Output the (X, Y) coordinate of the center of the cell containing the given text.  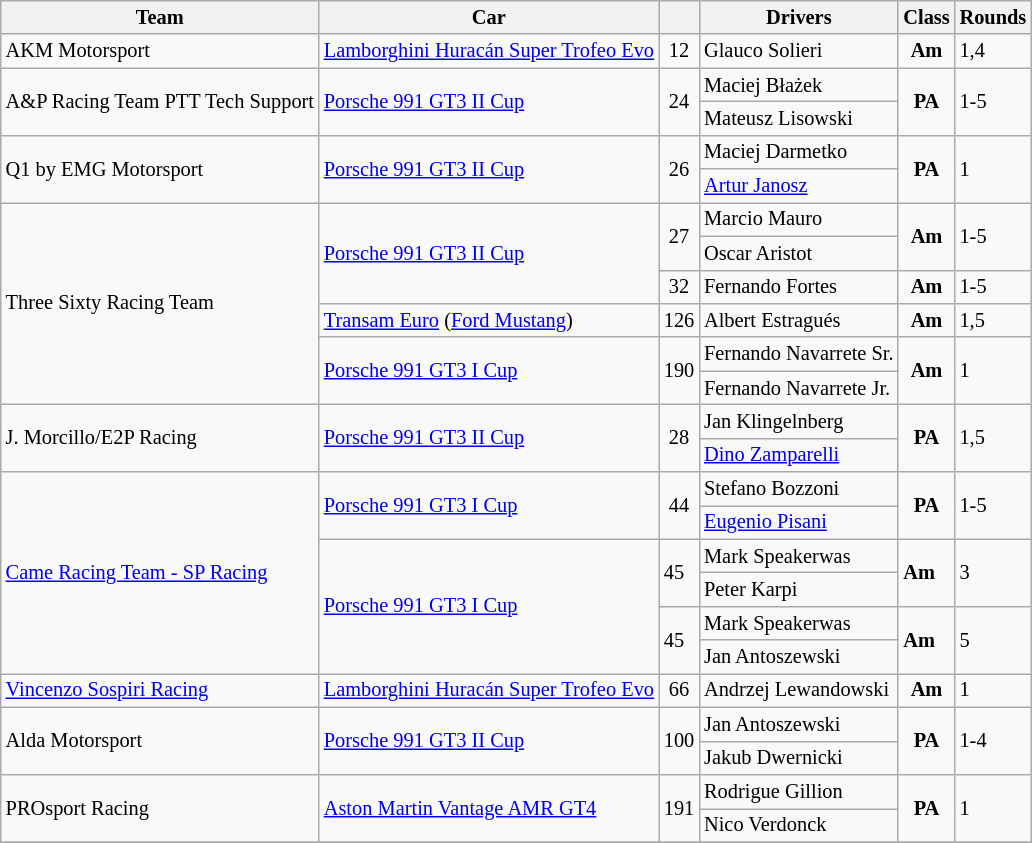
Andrzej Lewandowski (798, 690)
Fernando Fortes (798, 287)
1-4 (994, 740)
Vincenzo Sospiri Racing (160, 690)
AKM Motorsport (160, 51)
Maciej Darmetko (798, 152)
Stefano Bozzoni (798, 489)
Three Sixty Racing Team (160, 303)
Came Racing Team - SP Racing (160, 573)
Transam Euro (Ford Mustang) (489, 320)
66 (679, 690)
PROsport Racing (160, 808)
26 (679, 168)
3 (994, 572)
Drivers (798, 17)
190 (679, 370)
Dino Zamparelli (798, 455)
126 (679, 320)
Alda Motorsport (160, 740)
Fernando Navarrete Jr. (798, 388)
Mateusz Lisowski (798, 118)
28 (679, 438)
100 (679, 740)
44 (679, 506)
Oscar Aristot (798, 253)
Jakub Dwernicki (798, 758)
Class (926, 17)
5 (994, 640)
Aston Martin Vantage AMR GT4 (489, 808)
J. Morcillo/E2P Racing (160, 438)
32 (679, 287)
Glauco Solieri (798, 51)
1,4 (994, 51)
Nico Verdonck (798, 825)
Rounds (994, 17)
Car (489, 17)
27 (679, 236)
Artur Janosz (798, 186)
A&P Racing Team PTT Tech Support (160, 102)
Jan Klingelnberg (798, 421)
Rodrigue Gillion (798, 791)
Q1 by EMG Motorsport (160, 168)
191 (679, 808)
Team (160, 17)
Albert Estragués (798, 320)
12 (679, 51)
24 (679, 102)
Fernando Navarrete Sr. (798, 354)
Peter Karpi (798, 589)
Maciej Błażek (798, 85)
Eugenio Pisani (798, 522)
Marcio Mauro (798, 219)
